Pinpoint the cell where the given text exists, returning its [X, Y] midpoint coordinate. 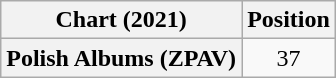
37 [289, 58]
Chart (2021) [122, 20]
Position [289, 20]
Polish Albums (ZPAV) [122, 58]
